Capture the cell that displays the provided text and extract its (x, y) central coordinate. 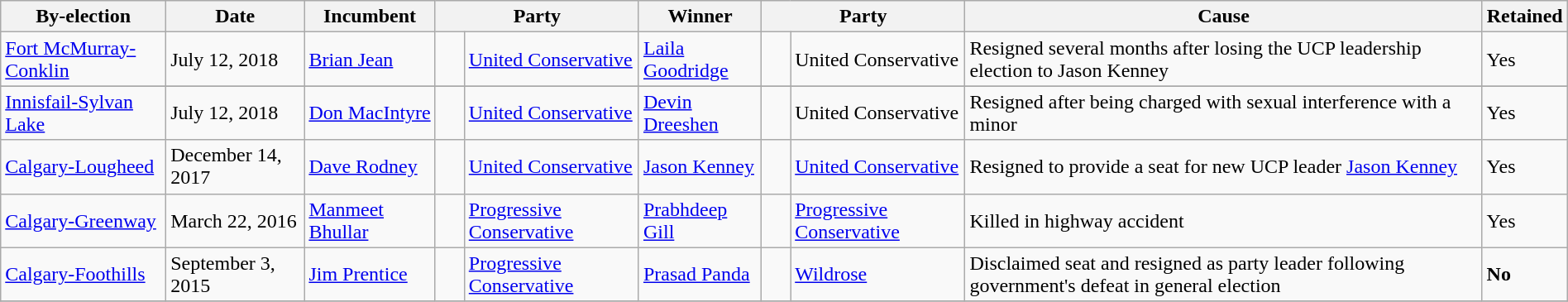
Calgary-Greenway (84, 220)
March 22, 2016 (235, 220)
September 3, 2015 (235, 275)
Disclaimed seat and resigned as party leader following government's defeat in general election (1224, 275)
Laila Goodridge (700, 60)
Innisfail-Sylvan Lake (84, 113)
Calgary-Foothills (84, 275)
Don MacIntyre (370, 113)
Jim Prentice (370, 275)
Prasad Panda (700, 275)
December 14, 2017 (235, 167)
No (1525, 275)
Resigned several months after losing the UCP leadership election to Jason Kenney (1224, 60)
Resigned to provide a seat for new UCP leader Jason Kenney (1224, 167)
Winner (700, 17)
Brian Jean (370, 60)
Killed in highway accident (1224, 220)
Calgary-Lougheed (84, 167)
Devin Dreeshen (700, 113)
Prabhdeep Gill (700, 220)
Fort McMurray-Conklin (84, 60)
Date (235, 17)
Dave Rodney (370, 167)
By-election (84, 17)
Wildrose (878, 275)
Jason Kenney (700, 167)
Cause (1224, 17)
Retained (1525, 17)
Manmeet Bhullar (370, 220)
Incumbent (370, 17)
Resigned after being charged with sexual interference with a minor (1224, 113)
